Output the [X, Y] coordinate of the center of the cell containing the given text.  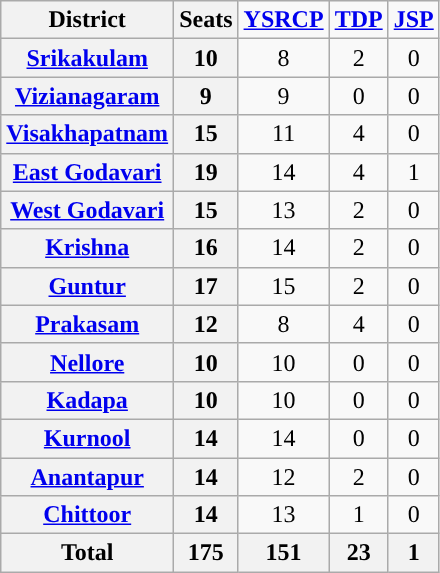
Krishna [88, 248]
Visakhapatnam [88, 134]
151 [284, 553]
17 [206, 286]
Vizianagaram [88, 96]
Nellore [88, 362]
Prakasam [88, 324]
16 [206, 248]
Guntur [88, 286]
JSP [414, 20]
YSRCP [284, 20]
TDP [358, 20]
175 [206, 553]
District [88, 20]
Anantapur [88, 477]
Kadapa [88, 400]
Kurnool [88, 438]
Srikakulam [88, 58]
Chittoor [88, 515]
19 [206, 172]
East Godavari [88, 172]
23 [358, 553]
West Godavari [88, 210]
Seats [206, 20]
Total [88, 553]
11 [284, 134]
